Identify which cell holds the provided text, then report its [x, y] central coordinate. 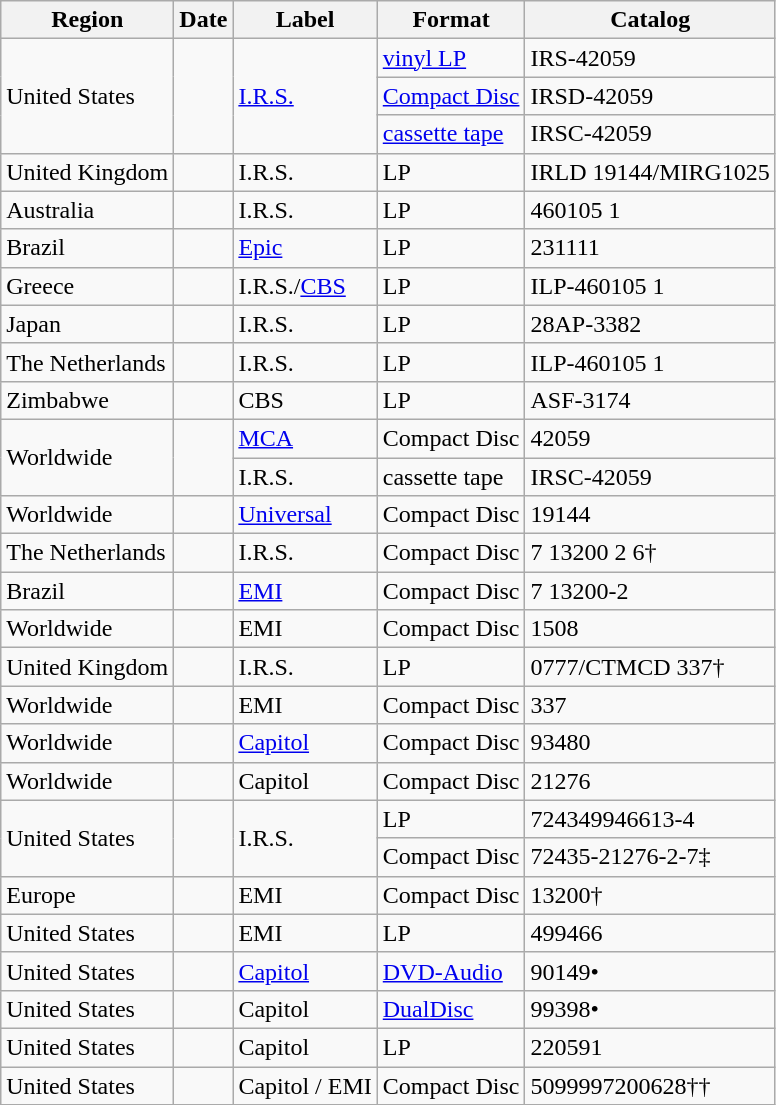
Label [305, 20]
Region [88, 20]
13200† [650, 895]
Catalog [650, 20]
Epic [305, 248]
7 13200-2 [650, 591]
7 13200 2 6† [650, 553]
Australia [88, 210]
28AP-3382 [650, 324]
ASF-3174 [650, 400]
Format [451, 20]
Date [204, 20]
CBS [305, 400]
IRS-42059 [650, 58]
220591 [650, 1047]
IRLD 19144/MIRG1025 [650, 172]
DualDisc [451, 1009]
Europe [88, 895]
5099997200628†† [650, 1085]
42059 [650, 438]
Universal [305, 515]
vinyl LP [451, 58]
19144 [650, 515]
1508 [650, 629]
21276 [650, 781]
231111 [650, 248]
337 [650, 705]
724349946613-4 [650, 819]
0777/CTMCD 337† [650, 667]
93480 [650, 743]
Capitol / EMI [305, 1085]
Zimbabwe [88, 400]
IRSD-42059 [650, 96]
90149• [650, 971]
99398• [650, 1009]
I.R.S./CBS [305, 286]
499466 [650, 933]
DVD-Audio [451, 971]
72435-21276-2-7‡ [650, 857]
Greece [88, 286]
460105 1 [650, 210]
Japan [88, 324]
MCA [305, 438]
